Determine the [x, y] coordinate at the center of the cell enclosing the given text.  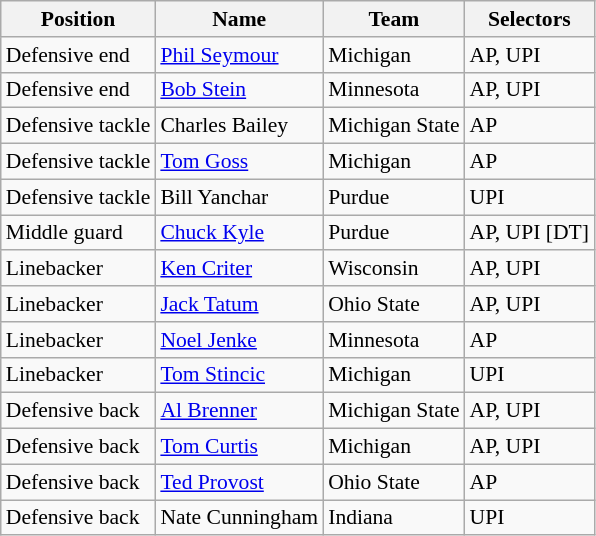
Noel Jenke [239, 340]
Tom Stincic [239, 375]
Position [78, 19]
Jack Tatum [239, 304]
Ted Provost [239, 482]
Name [239, 19]
Tom Curtis [239, 447]
Al Brenner [239, 411]
Nate Cunningham [239, 518]
Selectors [530, 19]
Charles Bailey [239, 126]
Bob Stein [239, 90]
Team [394, 19]
Wisconsin [394, 269]
Bill Yanchar [239, 197]
Phil Seymour [239, 55]
Tom Goss [239, 162]
Middle guard [78, 233]
AP, UPI [DT] [530, 233]
Ken Criter [239, 269]
Indiana [394, 518]
Chuck Kyle [239, 233]
